Output the [X, Y] coordinate of the center of the cell containing the given text.  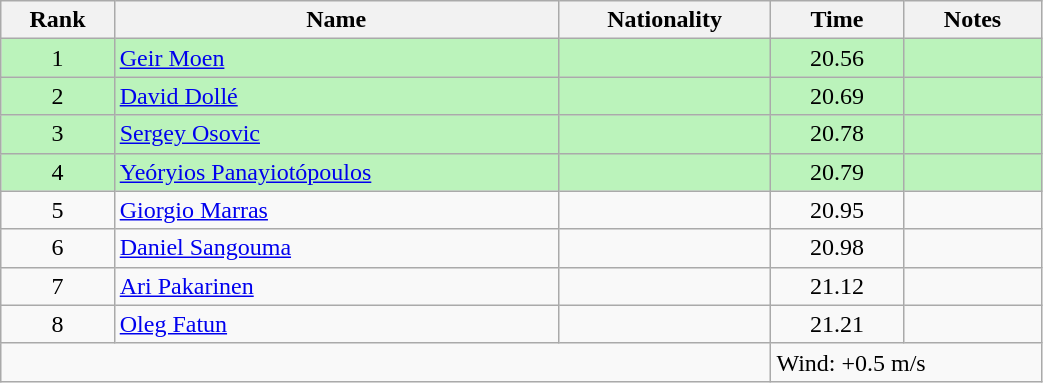
4 [58, 172]
7 [58, 286]
5 [58, 210]
6 [58, 248]
1 [58, 58]
2 [58, 96]
20.78 [837, 134]
Daniel Sangouma [336, 248]
Oleg Fatun [336, 324]
Geir Moen [336, 58]
Time [837, 20]
20.95 [837, 210]
Notes [972, 20]
21.21 [837, 324]
Name [336, 20]
Sergey Osovic [336, 134]
Wind: +0.5 m/s [906, 362]
Nationality [664, 20]
20.98 [837, 248]
Ari Pakarinen [336, 286]
8 [58, 324]
Rank [58, 20]
Yeóryios Panayiotópoulos [336, 172]
20.69 [837, 96]
3 [58, 134]
20.79 [837, 172]
21.12 [837, 286]
David Dollé [336, 96]
Giorgio Marras [336, 210]
20.56 [837, 58]
